Determine the (X, Y) coordinate at the center of the cell enclosing the given text.  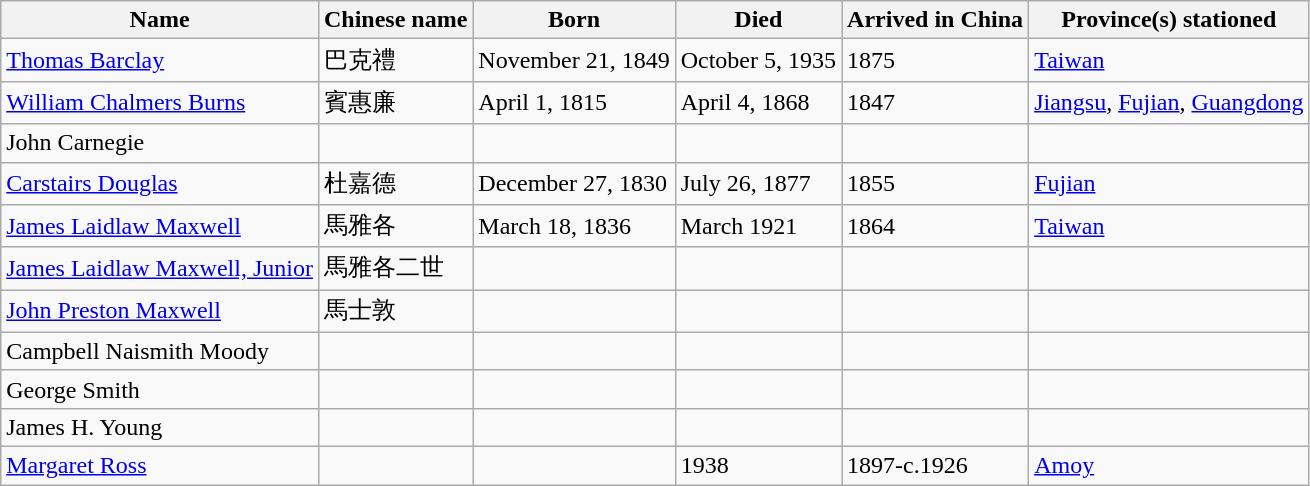
November 21, 1849 (574, 60)
杜嘉德 (395, 184)
December 27, 1830 (574, 184)
Born (574, 20)
巴克禮 (395, 60)
April 1, 1815 (574, 102)
James Laidlaw Maxwell (160, 226)
Fujian (1169, 184)
Campbell Naismith Moody (160, 351)
William Chalmers Burns (160, 102)
1855 (936, 184)
Amoy (1169, 465)
1897-c.1926 (936, 465)
James Laidlaw Maxwell, Junior (160, 268)
Carstairs Douglas (160, 184)
馬士敦 (395, 312)
Chinese name (395, 20)
Name (160, 20)
1875 (936, 60)
1938 (758, 465)
March 1921 (758, 226)
1864 (936, 226)
Jiangsu, Fujian, Guangdong (1169, 102)
馬雅各 (395, 226)
賓惠廉 (395, 102)
James H. Young (160, 427)
Arrived in China (936, 20)
馬雅各二世 (395, 268)
1847 (936, 102)
John Preston Maxwell (160, 312)
October 5, 1935 (758, 60)
Died (758, 20)
George Smith (160, 389)
John Carnegie (160, 143)
July 26, 1877 (758, 184)
April 4, 1868 (758, 102)
Margaret Ross (160, 465)
March 18, 1836 (574, 226)
Province(s) stationed (1169, 20)
Thomas Barclay (160, 60)
